Identify which cell holds the provided text, then report its (X, Y) central coordinate. 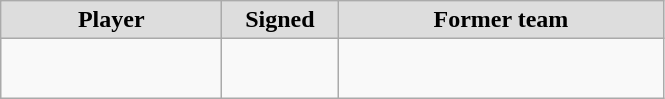
Former team (501, 20)
Signed (280, 20)
Player (112, 20)
